Return the (x, y) coordinate for the center point of the cell that contains the specified text.  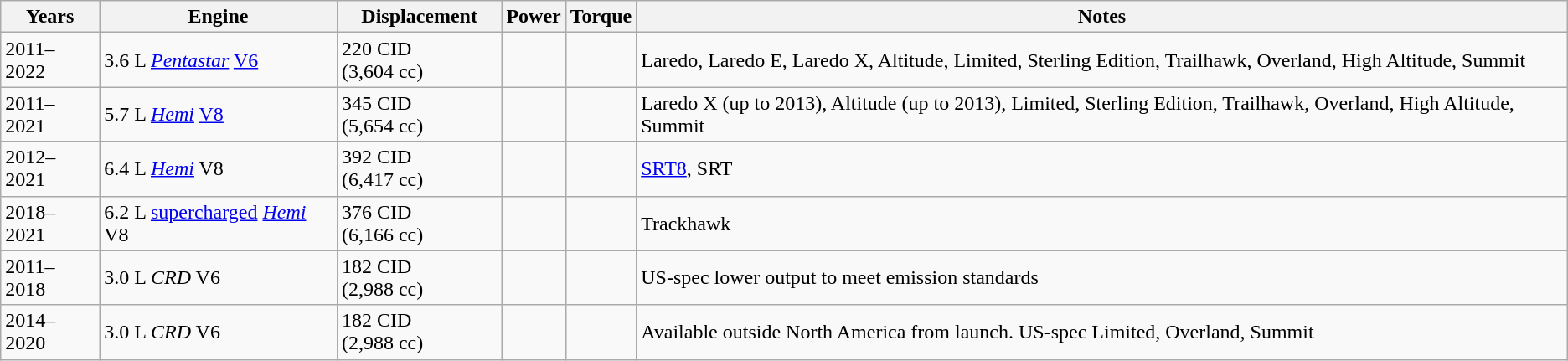
US-spec lower output to meet emission standards (1102, 278)
2018–2021 (50, 223)
2011–2018 (50, 278)
345 CID (5,654 cc) (419, 114)
392 CID (6,417 cc) (419, 169)
Laredo, Laredo E, Laredo X, Altitude, Limited, Sterling Edition, Trailhawk, Overland, High Altitude, Summit (1102, 60)
Notes (1102, 17)
SRT8, SRT (1102, 169)
6.4 L Hemi V8 (219, 169)
Torque (601, 17)
3.6 L Pentastar V6 (219, 60)
376 CID (6,166 cc) (419, 223)
Engine (219, 17)
Years (50, 17)
Power (534, 17)
Displacement (419, 17)
5.7 L Hemi V8 (219, 114)
6.2 L supercharged Hemi V8 (219, 223)
Available outside North America from launch. US-spec Limited, Overland, Summit (1102, 332)
Trackhawk (1102, 223)
Laredo X (up to 2013), Altitude (up to 2013), Limited, Sterling Edition, Trailhawk, Overland, High Altitude, Summit (1102, 114)
2012–2021 (50, 169)
2011–2022 (50, 60)
2014–2020 (50, 332)
2011–2021 (50, 114)
220 CID (3,604 cc) (419, 60)
